Pinpoint the cell where the given text exists, returning its [x, y] midpoint coordinate. 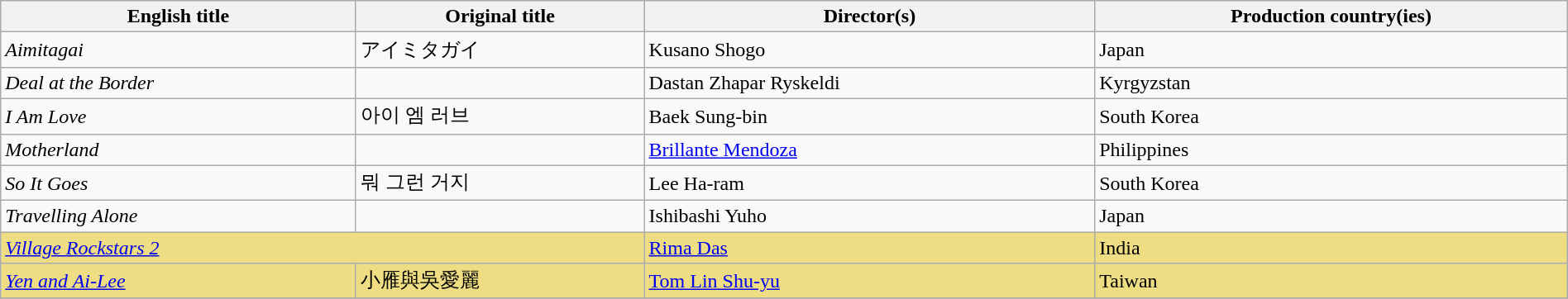
Production country(ies) [1331, 17]
Philippines [1331, 149]
I Am Love [179, 116]
Lee Ha-ram [870, 183]
Motherland [179, 149]
Taiwan [1331, 281]
Deal at the Border [179, 83]
Kyrgyzstan [1331, 83]
Director(s) [870, 17]
아이 엠 러브 [500, 116]
Kusano Shogo [870, 50]
Aimitagai [179, 50]
English title [179, 17]
Tom Lin Shu-yu [870, 281]
小雁與吳愛麗 [500, 281]
Village Rockstars 2 [323, 248]
Rima Das [870, 248]
Yen and Ai-Lee [179, 281]
アイミタガイ [500, 50]
Dastan Zhapar Ryskeldi [870, 83]
So It Goes [179, 183]
India [1331, 248]
Original title [500, 17]
Travelling Alone [179, 216]
Baek Sung-bin [870, 116]
Ishibashi Yuho [870, 216]
Brillante Mendoza [870, 149]
뭐 그런 거지 [500, 183]
